Search for the cell housing the specified text and yield its [X, Y] center coordinate. 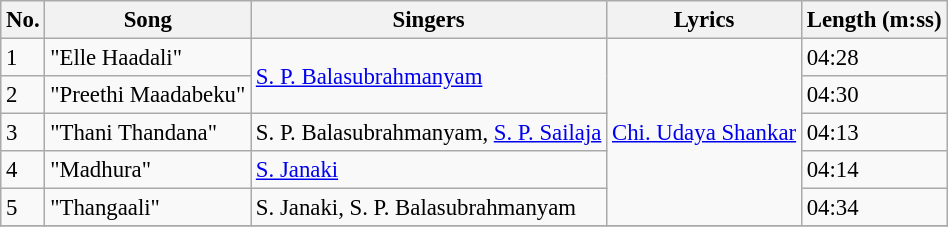
No. [23, 20]
"Preethi Maadabeku" [148, 95]
"Elle Haadali" [148, 58]
04:30 [874, 95]
Lyrics [704, 20]
5 [23, 208]
"Thangaali" [148, 208]
S. Janaki, S. P. Balasubrahmanyam [429, 208]
3 [23, 133]
2 [23, 95]
S. P. Balasubrahmanyam [429, 76]
04:34 [874, 208]
04:14 [874, 170]
04:13 [874, 133]
Singers [429, 20]
"Thani Thandana" [148, 133]
04:28 [874, 58]
S. P. Balasubrahmanyam, S. P. Sailaja [429, 133]
1 [23, 58]
S. Janaki [429, 170]
4 [23, 170]
Chi. Udaya Shankar [704, 133]
Length (m:ss) [874, 20]
Song [148, 20]
"Madhura" [148, 170]
